For the text-containing cell, return its midpoint in [X, Y] coordinate format. 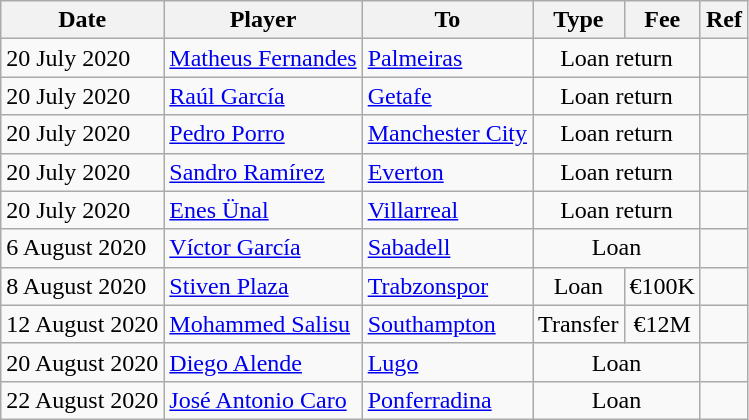
€100K [662, 286]
Everton [447, 172]
Ref [724, 20]
José Antonio Caro [263, 400]
8 August 2020 [82, 286]
Mohammed Salisu [263, 324]
Sabadell [447, 248]
Type [579, 20]
Fee [662, 20]
Pedro Porro [263, 134]
Enes Ünal [263, 210]
22 August 2020 [82, 400]
Palmeiras [447, 58]
Date [82, 20]
Southampton [447, 324]
Sandro Ramírez [263, 172]
Ponferradina [447, 400]
Trabzonspor [447, 286]
Stiven Plaza [263, 286]
Víctor García [263, 248]
Player [263, 20]
Getafe [447, 96]
12 August 2020 [82, 324]
To [447, 20]
Manchester City [447, 134]
Transfer [579, 324]
Matheus Fernandes [263, 58]
€12M [662, 324]
20 August 2020 [82, 362]
Lugo [447, 362]
Diego Alende [263, 362]
Villarreal [447, 210]
6 August 2020 [82, 248]
Raúl García [263, 96]
